Output the (x, y) coordinate of the center of the cell containing the given text.  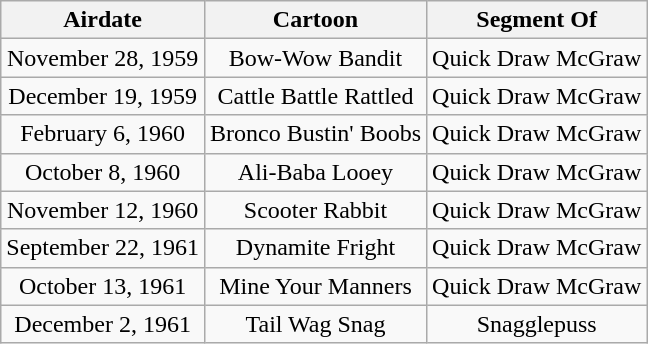
Cattle Battle Rattled (315, 96)
February 6, 1960 (103, 134)
Mine Your Manners (315, 286)
November 28, 1959 (103, 58)
Scooter Rabbit (315, 210)
September 22, 1961 (103, 248)
Snagglepuss (537, 324)
Cartoon (315, 20)
October 13, 1961 (103, 286)
October 8, 1960 (103, 172)
Ali-Baba Looey (315, 172)
Airdate (103, 20)
Dynamite Fright (315, 248)
December 2, 1961 (103, 324)
November 12, 1960 (103, 210)
December 19, 1959 (103, 96)
Tail Wag Snag (315, 324)
Segment Of (537, 20)
Bronco Bustin' Boobs (315, 134)
Bow-Wow Bandit (315, 58)
